Capture the cell that displays the provided text and extract its [x, y] central coordinate. 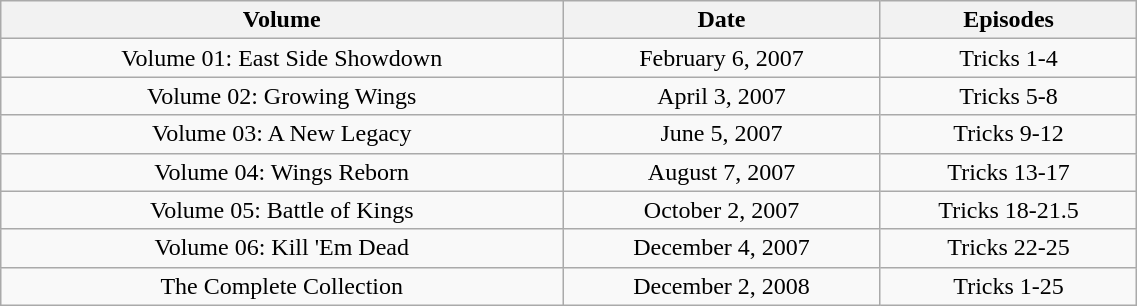
Volume [282, 20]
Volume 02: Growing Wings [282, 96]
June 5, 2007 [722, 134]
Tricks 18-21.5 [1008, 210]
Tricks 1-4 [1008, 58]
Episodes [1008, 20]
Volume 03: A New Legacy [282, 134]
Tricks 1-25 [1008, 286]
Volume 06: Kill 'Em Dead [282, 248]
October 2, 2007 [722, 210]
August 7, 2007 [722, 172]
Volume 05: Battle of Kings [282, 210]
The Complete Collection [282, 286]
December 4, 2007 [722, 248]
Volume 01: East Side Showdown [282, 58]
December 2, 2008 [722, 286]
Volume 04: Wings Reborn [282, 172]
Tricks 9-12 [1008, 134]
Tricks 13-17 [1008, 172]
Tricks 22-25 [1008, 248]
February 6, 2007 [722, 58]
April 3, 2007 [722, 96]
Date [722, 20]
Tricks 5-8 [1008, 96]
